For the text-containing cell, return its midpoint in [x, y] coordinate format. 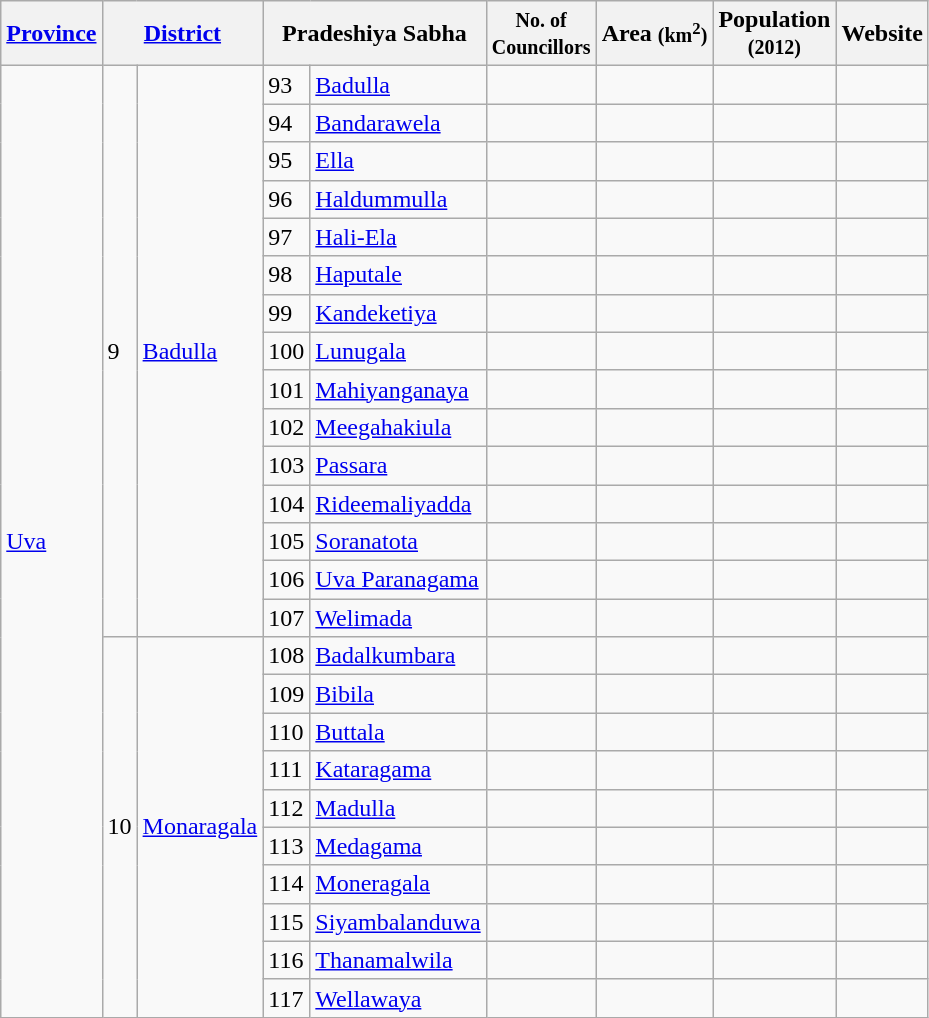
112 [286, 808]
Moneragala [398, 884]
Siyambalanduwa [398, 922]
Meegahakiula [398, 427]
95 [286, 161]
No. ofCouncillors [541, 34]
Hali-Ela [398, 237]
104 [286, 503]
Population(2012) [774, 34]
115 [286, 922]
Kataragama [398, 770]
99 [286, 313]
Kandeketiya [398, 313]
Pradeshiya Sabha [374, 34]
Passara [398, 465]
Badalkumbara [398, 656]
Website [882, 34]
Rideemaliyadda [398, 503]
Haldummulla [398, 199]
96 [286, 199]
109 [286, 694]
97 [286, 237]
Wellawaya [398, 998]
Area (km2) [654, 34]
Uva Paranagama [398, 580]
Madulla [398, 808]
Mahiyanganaya [398, 389]
94 [286, 123]
Haputale [398, 275]
Bibila [398, 694]
Bandarawela [398, 123]
106 [286, 580]
Buttala [398, 732]
117 [286, 998]
107 [286, 618]
Lunugala [398, 351]
114 [286, 884]
10 [120, 828]
93 [286, 85]
Province [52, 34]
Ella [398, 161]
101 [286, 389]
100 [286, 351]
105 [286, 542]
113 [286, 846]
Soranatota [398, 542]
Thanamalwila [398, 960]
Medagama [398, 846]
102 [286, 427]
Welimada [398, 618]
Uva [52, 542]
District [182, 34]
110 [286, 732]
103 [286, 465]
Monaragala [200, 828]
9 [120, 352]
111 [286, 770]
98 [286, 275]
108 [286, 656]
116 [286, 960]
